For the text-containing cell, return its midpoint in [x, y] coordinate format. 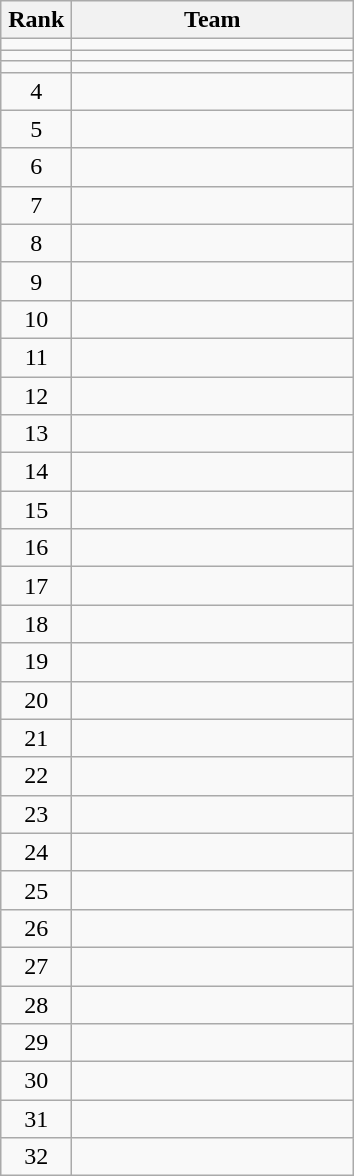
20 [36, 700]
12 [36, 395]
31 [36, 1119]
29 [36, 1043]
28 [36, 1005]
16 [36, 548]
7 [36, 205]
15 [36, 510]
11 [36, 357]
Rank [36, 20]
22 [36, 776]
14 [36, 472]
32 [36, 1157]
17 [36, 586]
23 [36, 814]
4 [36, 91]
30 [36, 1081]
10 [36, 319]
8 [36, 243]
25 [36, 890]
6 [36, 167]
13 [36, 434]
19 [36, 662]
21 [36, 738]
5 [36, 129]
18 [36, 624]
27 [36, 966]
26 [36, 928]
9 [36, 281]
24 [36, 852]
Team [212, 20]
